From the cell containing the given text, extract its center point as (X, Y) coordinate. 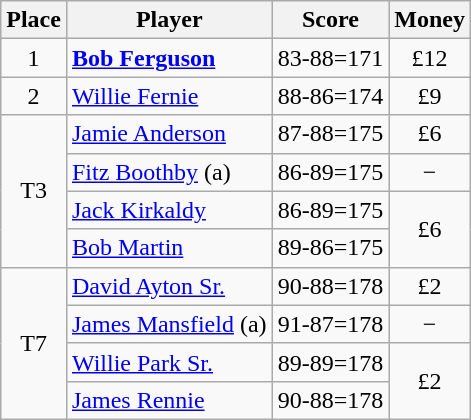
Willie Park Sr. (169, 362)
James Rennie (169, 400)
Jack Kirkaldy (169, 210)
Player (169, 20)
Score (330, 20)
David Ayton Sr. (169, 286)
Money (430, 20)
89-89=178 (330, 362)
91-87=178 (330, 324)
£9 (430, 96)
£12 (430, 58)
2 (34, 96)
83-88=171 (330, 58)
Jamie Anderson (169, 134)
88-86=174 (330, 96)
Willie Fernie (169, 96)
T7 (34, 343)
Bob Martin (169, 248)
Place (34, 20)
1 (34, 58)
Fitz Boothby (a) (169, 172)
89-86=175 (330, 248)
Bob Ferguson (169, 58)
T3 (34, 191)
James Mansfield (a) (169, 324)
87-88=175 (330, 134)
